Search for the cell housing the specified text and yield its [x, y] center coordinate. 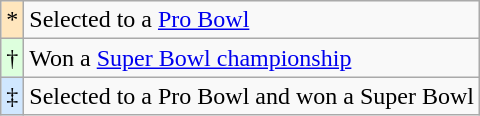
* [12, 20]
‡ [12, 96]
Selected to a Pro Bowl [252, 20]
Selected to a Pro Bowl and won a Super Bowl [252, 96]
Won a Super Bowl championship [252, 58]
† [12, 58]
